Return the (X, Y) coordinate for the center point of the cell that contains the specified text.  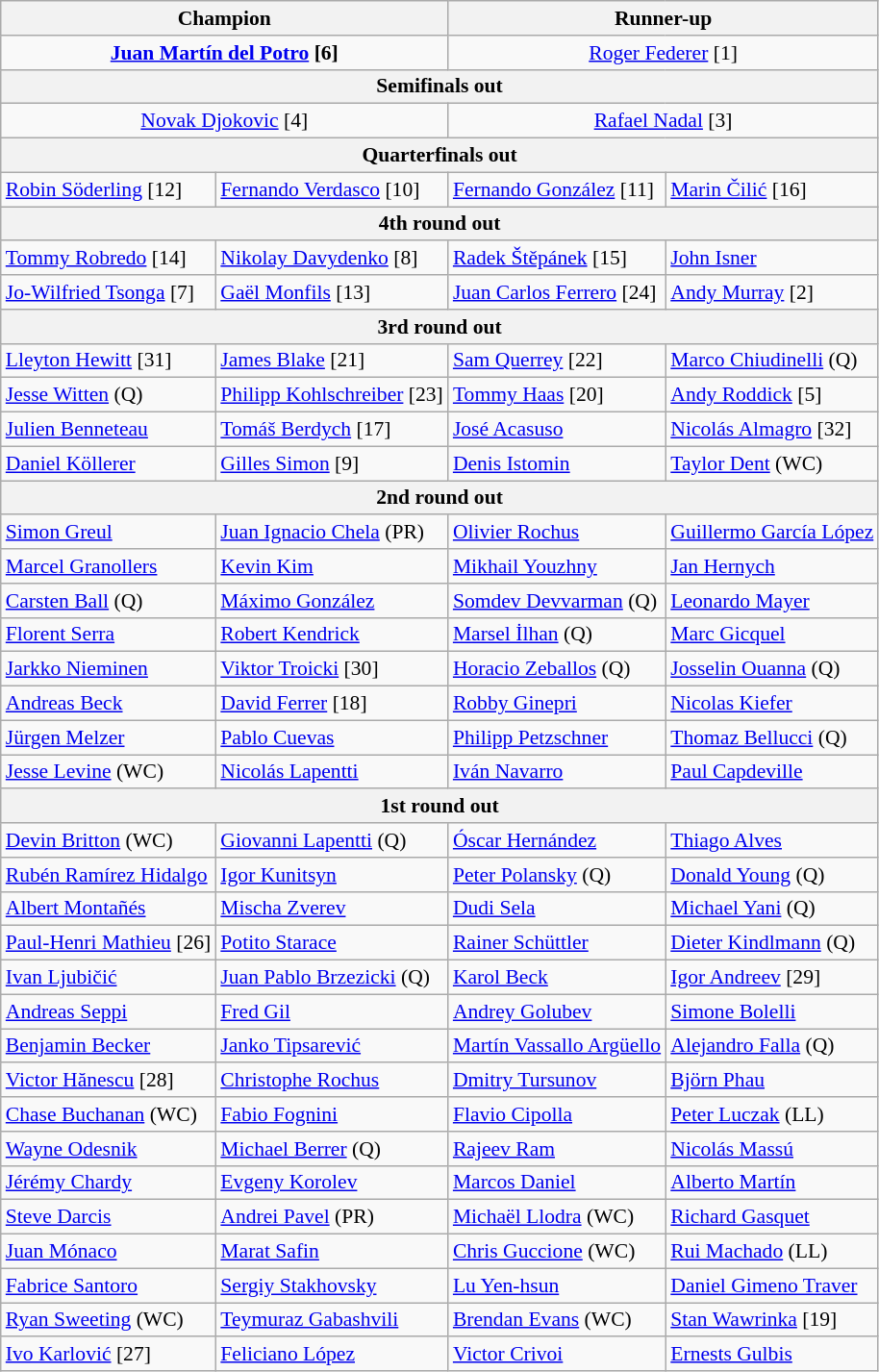
Lu Yen-hsun (557, 1285)
Pablo Cuevas (332, 737)
Marsel İlhan (Q) (557, 635)
Guillermo García López (771, 533)
1st round out (440, 807)
Andrei Pavel (PR) (332, 1217)
Fred Gil (332, 1011)
Lleyton Hewitt [31] (109, 361)
Marco Chiudinelli (Q) (771, 361)
Sergiy Stakhovsky (332, 1285)
2nd round out (440, 498)
Champion (225, 18)
Flavio Cipolla (557, 1114)
Julien Benneteau (109, 430)
Potito Starace (332, 943)
Juan Carlos Ferrero [24] (557, 292)
Benjamin Becker (109, 1046)
Devin Britton (WC) (109, 840)
Óscar Hernández (557, 840)
Stan Wawrinka [19] (771, 1320)
Michael Berrer (Q) (332, 1149)
Peter Luczak (LL) (771, 1114)
Wayne Odesnik (109, 1149)
James Blake [21] (332, 361)
Jo-Wilfried Tsonga [7] (109, 292)
Juan Martín del Potro [6] (225, 53)
Philipp Petzschner (557, 737)
Martín Vassallo Argüello (557, 1046)
Andreas Seppi (109, 1011)
Marat Safin (332, 1252)
Michael Yani (Q) (771, 909)
Andy Roddick [5] (771, 395)
Rajeev Ram (557, 1149)
Alejandro Falla (Q) (771, 1046)
Leonardo Mayer (771, 601)
Robby Ginepri (557, 704)
Somdev Devvarman (Q) (557, 601)
Steve Darcis (109, 1217)
José Acasuso (557, 430)
Florent Serra (109, 635)
Quarterfinals out (440, 156)
Tommy Haas [20] (557, 395)
Tomáš Berdych [17] (332, 430)
Gaël Monfils [13] (332, 292)
Sam Querrey [22] (557, 361)
Robert Kendrick (332, 635)
Denis Istomin (557, 463)
Marin Čilić [16] (771, 189)
Robin Söderling [12] (109, 189)
Andrey Golubev (557, 1011)
Semifinals out (440, 87)
Viktor Troicki [30] (332, 669)
3rd round out (440, 327)
Juan Pablo Brzezicki (Q) (332, 978)
Karol Beck (557, 978)
Janko Tipsarević (332, 1046)
Jan Hernych (771, 566)
Paul-Henri Mathieu [26] (109, 943)
Mischa Zverev (332, 909)
Chase Buchanan (WC) (109, 1114)
Jérémy Chardy (109, 1183)
Ryan Sweeting (WC) (109, 1320)
Fabrice Santoro (109, 1285)
Giovanni Lapentti (Q) (332, 840)
Fernando Verdasco [10] (332, 189)
Dudi Sela (557, 909)
Josselin Ouanna (Q) (771, 669)
Nicolás Lapentti (332, 772)
Ivo Karlović [27] (109, 1355)
Ernests Gulbis (771, 1355)
Juan Mónaco (109, 1252)
Thomaz Bellucci (Q) (771, 737)
Nikolay Davydenko [8] (332, 259)
Albert Montañés (109, 909)
Andreas Beck (109, 704)
Peter Polansky (Q) (557, 875)
Rubén Ramírez Hidalgo (109, 875)
4th round out (440, 224)
Máximo González (332, 601)
Marcos Daniel (557, 1183)
Andy Murray [2] (771, 292)
Alberto Martín (771, 1183)
Igor Andreev [29] (771, 978)
Horacio Zeballos (Q) (557, 669)
Evgeny Korolev (332, 1183)
Daniel Gimeno Traver (771, 1285)
Thiago Alves (771, 840)
Michaël Llodra (WC) (557, 1217)
Jarkko Nieminen (109, 669)
Rui Machado (LL) (771, 1252)
Björn Phau (771, 1081)
Gilles Simon [9] (332, 463)
Richard Gasquet (771, 1217)
Olivier Rochus (557, 533)
Roger Federer [1] (664, 53)
Igor Kunitsyn (332, 875)
Nicolas Kiefer (771, 704)
Rainer Schüttler (557, 943)
Dmitry Tursunov (557, 1081)
Chris Guccione (WC) (557, 1252)
Fernando González [11] (557, 189)
Fabio Fognini (332, 1114)
John Isner (771, 259)
Dieter Kindlmann (Q) (771, 943)
Tommy Robredo [14] (109, 259)
Brendan Evans (WC) (557, 1320)
Christophe Rochus (332, 1081)
Paul Capdeville (771, 772)
Daniel Köllerer (109, 463)
Simon Greul (109, 533)
Donald Young (Q) (771, 875)
Teymuraz Gabashvili (332, 1320)
Novak Djokovic [4] (225, 121)
Philipp Kohlschreiber [23] (332, 395)
Juan Ignacio Chela (PR) (332, 533)
Jürgen Melzer (109, 737)
Rafael Nadal [3] (664, 121)
Iván Navarro (557, 772)
Runner-up (664, 18)
Victor Crivoi (557, 1355)
Nicolás Massú (771, 1149)
Victor Hănescu [28] (109, 1081)
Kevin Kim (332, 566)
Ivan Ljubičić (109, 978)
Simone Bolelli (771, 1011)
Marcel Granollers (109, 566)
Taylor Dent (WC) (771, 463)
Jesse Levine (WC) (109, 772)
Nicolás Almagro [32] (771, 430)
Radek Štěpánek [15] (557, 259)
Feliciano López (332, 1355)
Mikhail Youzhny (557, 566)
Carsten Ball (Q) (109, 601)
Marc Gicquel (771, 635)
David Ferrer [18] (332, 704)
Jesse Witten (Q) (109, 395)
